Search for the cell housing the specified text and yield its (x, y) center coordinate. 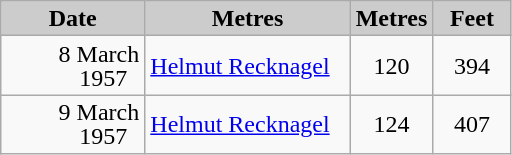
394 (472, 66)
407 (472, 124)
Date (73, 18)
120 (392, 66)
124 (392, 124)
Feet (472, 18)
9 March 1957 (73, 124)
8 March 1957 (73, 66)
